Output the (x, y) coordinate of the center of the cell containing the given text.  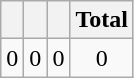
Total (102, 20)
